Scan for the cell matching the given text and deliver its (X, Y) coordinate at center. 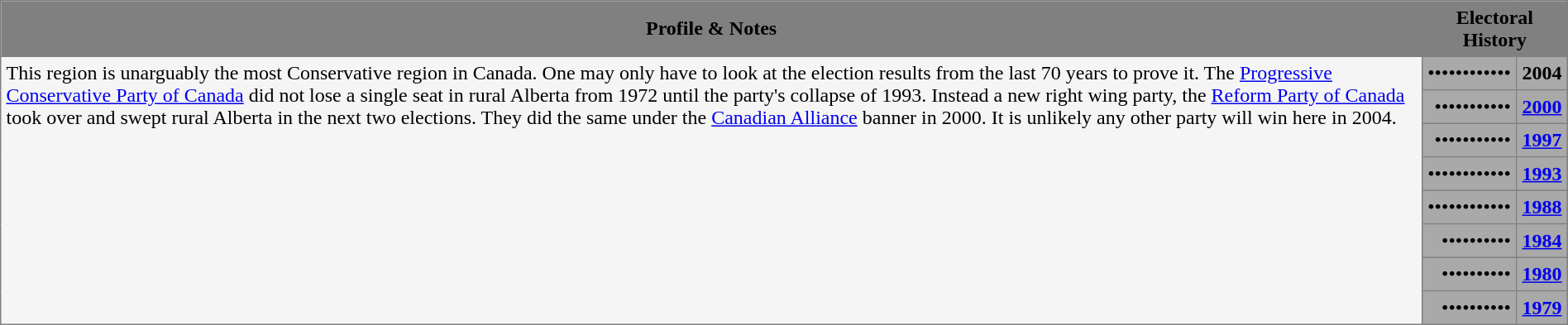
1988 (1542, 207)
1979 (1542, 308)
Electoral History (1494, 29)
2000 (1542, 107)
Profile & Notes (711, 29)
2004 (1542, 73)
1993 (1542, 174)
1997 (1542, 140)
1980 (1542, 274)
1984 (1542, 241)
